Scan for the cell matching the given text and deliver its (X, Y) coordinate at center. 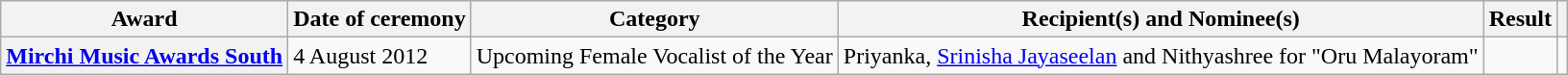
Date of ceremony (380, 19)
Result (1520, 19)
Priyanka, Srinisha Jayaseelan and Nithyashree for "Oru Malayoram" (1161, 56)
Award (144, 19)
Recipient(s) and Nominee(s) (1161, 19)
Upcoming Female Vocalist of the Year (654, 56)
Category (654, 19)
Mirchi Music Awards South (144, 56)
4 August 2012 (380, 56)
